Pinpoint the cell where the given text exists, returning its (X, Y) midpoint coordinate. 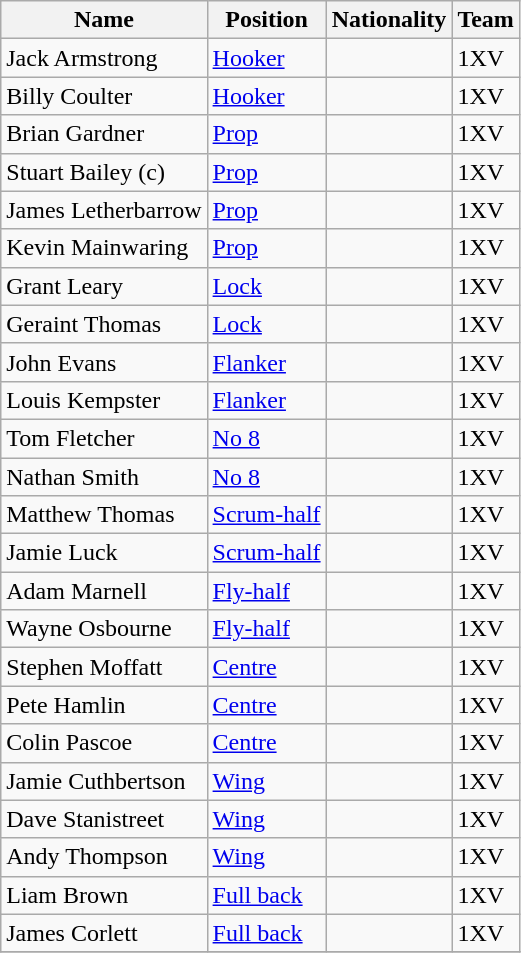
Pete Hamlin (104, 705)
Geraint Thomas (104, 324)
Brian Gardner (104, 134)
Dave Stanistreet (104, 819)
Jamie Cuthbertson (104, 781)
Jack Armstrong (104, 58)
Louis Kempster (104, 400)
Wayne Osbourne (104, 629)
Nathan Smith (104, 477)
Grant Leary (104, 286)
Stuart Bailey (c) (104, 172)
Kevin Mainwaring (104, 248)
Matthew Thomas (104, 515)
Position (266, 20)
Jamie Luck (104, 553)
Tom Fletcher (104, 438)
Andy Thompson (104, 857)
James Letherbarrow (104, 210)
Billy Coulter (104, 96)
John Evans (104, 362)
Liam Brown (104, 895)
Adam Marnell (104, 591)
Stephen Moffatt (104, 667)
Name (104, 20)
Colin Pascoe (104, 743)
James Corlett (104, 933)
Nationality (389, 20)
Team (486, 20)
